Pinpoint the cell where the given text exists, returning its [X, Y] midpoint coordinate. 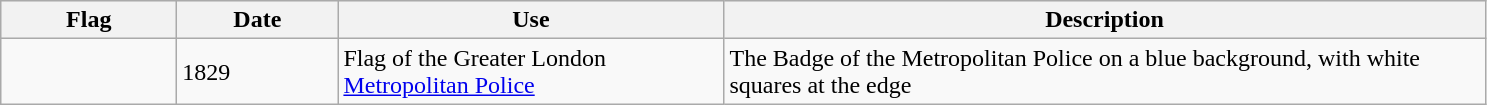
The Badge of the Metropolitan Police on a blue background, with white squares at the edge [1104, 72]
Flag [89, 20]
Flag of the Greater London Metropolitan Police [531, 72]
Description [1104, 20]
1829 [258, 72]
Use [531, 20]
Date [258, 20]
